Return (x, y) of the center of cell containing provided text 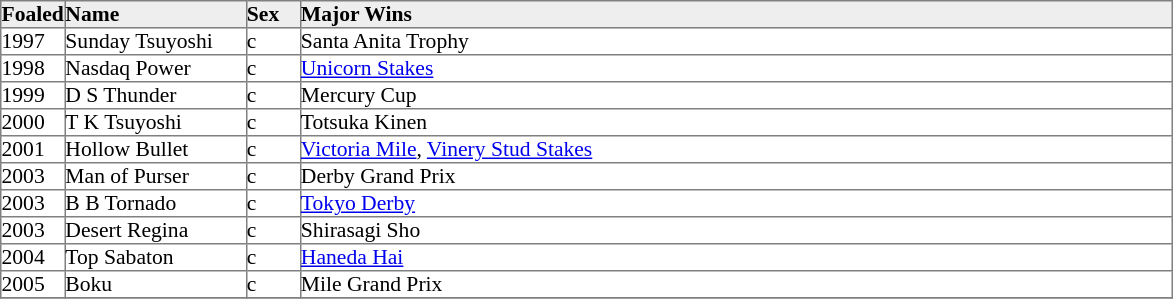
Hollow Bullet (156, 150)
Desert Regina (156, 230)
2004 (33, 258)
Top Sabaton (156, 258)
Tokyo Derby (736, 204)
Man of Purser (156, 176)
Shirasagi Sho (736, 230)
B B Tornado (156, 204)
Santa Anita Trophy (736, 42)
2000 (33, 122)
Haneda Hai (736, 258)
Nasdaq Power (156, 68)
Name (156, 14)
Unicorn Stakes (736, 68)
Foaled (33, 14)
1997 (33, 42)
T K Tsuyoshi (156, 122)
Sunday Tsuyoshi (156, 42)
Mile Grand Prix (736, 284)
Victoria Mile, Vinery Stud Stakes (736, 150)
D S Thunder (156, 96)
1998 (33, 68)
Major Wins (736, 14)
Derby Grand Prix (736, 176)
2005 (33, 284)
Mercury Cup (736, 96)
2001 (33, 150)
Boku (156, 284)
Totsuka Kinen (736, 122)
1999 (33, 96)
Sex (273, 14)
